Capture the cell that displays the provided text and extract its (x, y) central coordinate. 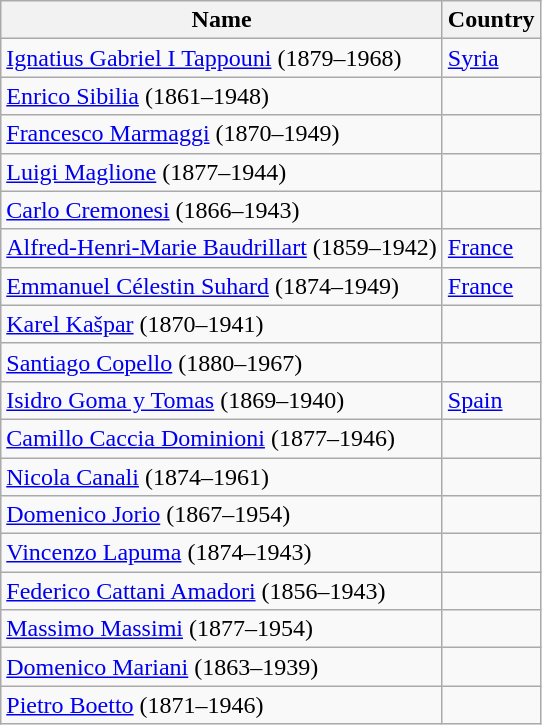
Luigi Maglione (1877–1944) (222, 172)
Country (491, 20)
Vincenzo Lapuma (1874–1943) (222, 553)
Alfred-Henri-Marie Baudrillart (1859–1942) (222, 248)
Santiago Copello (1880–1967) (222, 362)
Isidro Goma y Tomas (1869–1940) (222, 400)
Domenico Jorio (1867–1954) (222, 515)
Enrico Sibilia (1861–1948) (222, 96)
Emmanuel Célestin Suhard (1874–1949) (222, 286)
Domenico Mariani (1863–1939) (222, 667)
Syria (491, 58)
Federico Cattani Amadori (1856–1943) (222, 591)
Ignatius Gabriel I Tappouni (1879–1968) (222, 58)
Nicola Canali (1874–1961) (222, 477)
Francesco Marmaggi (1870–1949) (222, 134)
Camillo Caccia Dominioni (1877–1946) (222, 438)
Spain (491, 400)
Name (222, 20)
Massimo Massimi (1877–1954) (222, 629)
Pietro Boetto (1871–1946) (222, 705)
Karel Kašpar (1870–1941) (222, 324)
Carlo Cremonesi (1866–1943) (222, 210)
